Extract the [X, Y] coordinate from the center of the cell holding the provided text.  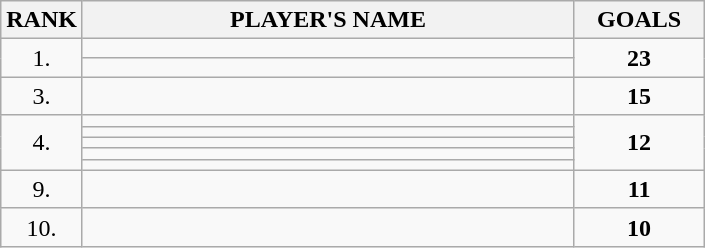
11 [640, 189]
PLAYER'S NAME [328, 20]
12 [640, 142]
1. [42, 58]
15 [640, 96]
23 [640, 58]
RANK [42, 20]
3. [42, 96]
GOALS [640, 20]
10. [42, 227]
10 [640, 227]
4. [42, 142]
9. [42, 189]
